Provide the (x, y) coordinate of the cell's center where the given text is located.  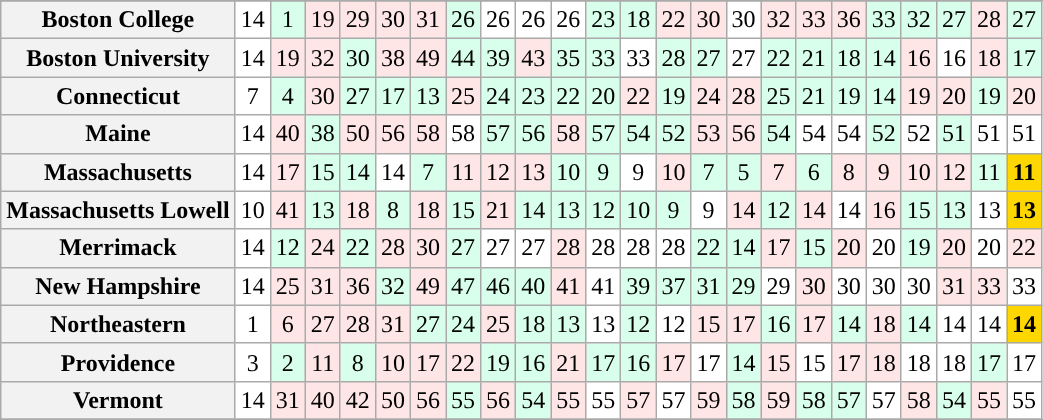
44 (464, 58)
Massachusetts Lowell (118, 210)
Northeastern (118, 324)
35 (568, 58)
Massachusetts (118, 172)
37 (674, 286)
43 (534, 58)
Maine (118, 134)
Boston University (118, 58)
Connecticut (118, 96)
47 (464, 286)
2 (288, 362)
5 (744, 172)
Merrimack (118, 248)
42 (358, 400)
New Hampshire (118, 286)
4 (288, 96)
46 (498, 286)
Boston College (118, 20)
53 (708, 134)
3 (252, 362)
Vermont (118, 400)
Providence (118, 362)
